Return (x, y) of the center of cell containing provided text 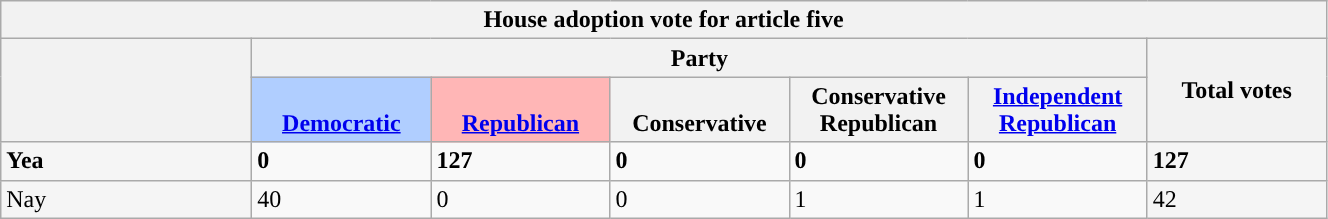
Yea (126, 161)
Democratic (342, 110)
Nay (126, 199)
Conservative Republican (878, 110)
Republican (520, 110)
Independent Republican (1058, 110)
Party (700, 58)
Total votes (1236, 90)
Conservative (700, 110)
42 (1236, 199)
House adoption vote for article five (664, 20)
40 (342, 199)
